Pinpoint the cell where the given text exists, returning its (x, y) midpoint coordinate. 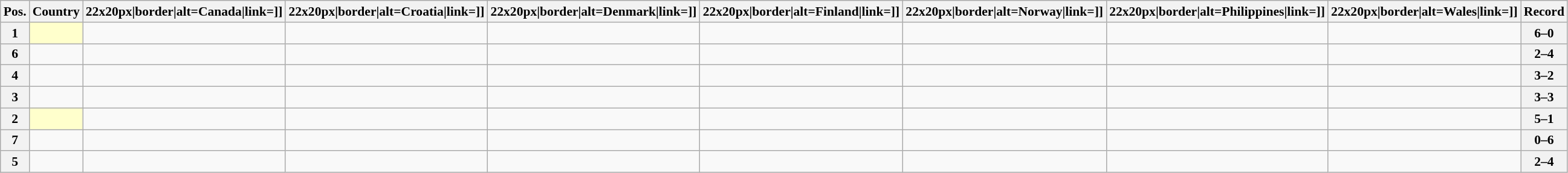
3–3 (1544, 98)
1 (15, 33)
6–0 (1544, 33)
6 (15, 54)
0–6 (1544, 140)
3 (15, 98)
7 (15, 140)
Record (1544, 11)
3–2 (1544, 76)
5–1 (1544, 119)
22x20px|border|alt=Finland|link=]] (802, 11)
22x20px|border|alt=Norway|link=]] (1005, 11)
22x20px|border|alt=Wales|link=]] (1424, 11)
5 (15, 162)
22x20px|border|alt=Philippines|link=]] (1217, 11)
4 (15, 76)
22x20px|border|alt=Denmark|link=]] (594, 11)
Country (56, 11)
Pos. (15, 11)
22x20px|border|alt=Croatia|link=]] (386, 11)
2 (15, 119)
22x20px|border|alt=Canada|link=]] (184, 11)
